Pinpoint the cell where the given text exists, returning its (x, y) midpoint coordinate. 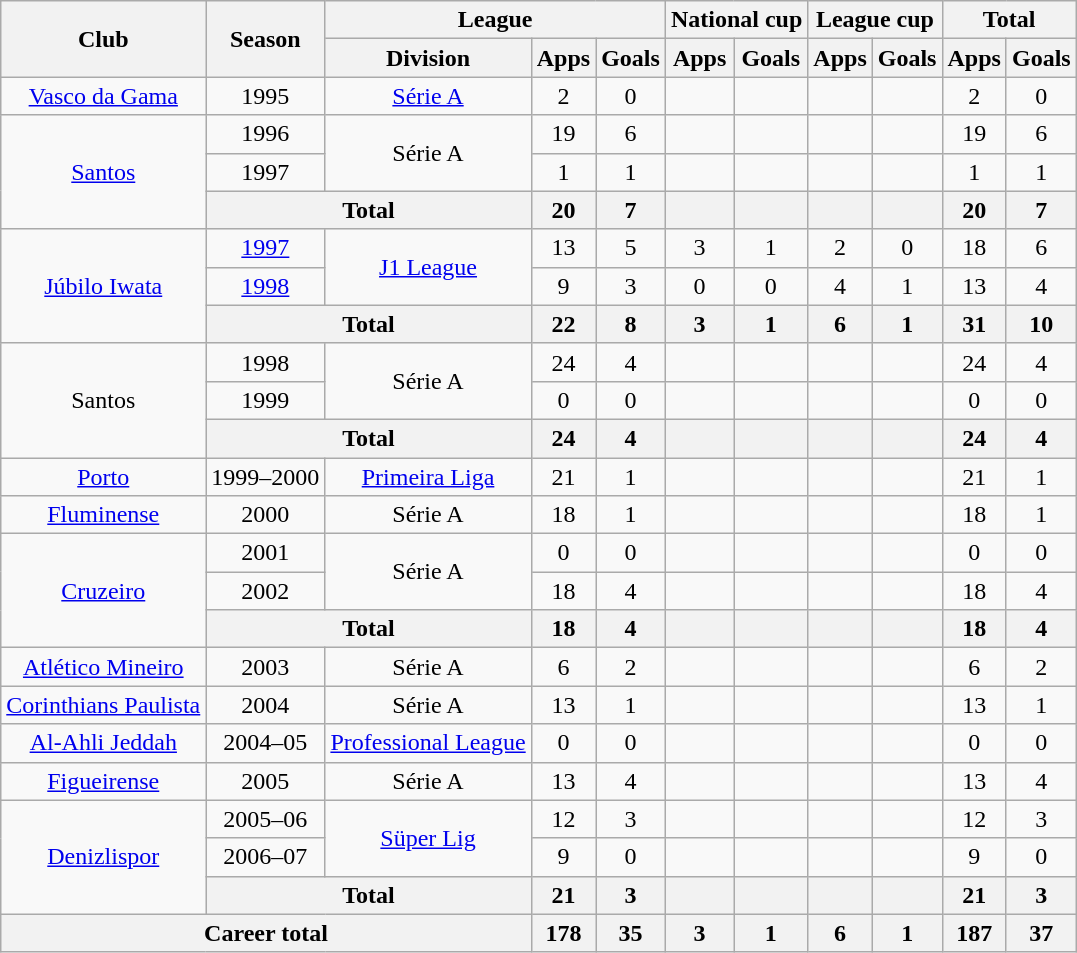
Süper Lig (428, 838)
Júbilo Iwata (104, 286)
League cup (875, 20)
Denizlispor (104, 857)
31 (974, 324)
37 (1041, 933)
National cup (736, 20)
Al-Ahli Jeddah (104, 743)
Club (104, 39)
2001 (266, 553)
J1 League (428, 267)
Cruzeiro (104, 591)
Fluminense (104, 515)
2005–06 (266, 819)
2006–07 (266, 857)
Primeira Liga (428, 477)
League (496, 20)
Season (266, 39)
1999 (266, 400)
Figueirense (104, 781)
2004–05 (266, 743)
2005 (266, 781)
2004 (266, 705)
2002 (266, 591)
1999–2000 (266, 477)
187 (974, 933)
1995 (266, 96)
Career total (266, 933)
Division (428, 58)
2000 (266, 515)
1996 (266, 134)
Porto (104, 477)
Vasco da Gama (104, 96)
178 (563, 933)
Professional League (428, 743)
Atlético Mineiro (104, 667)
2003 (266, 667)
35 (631, 933)
Corinthians Paulista (104, 705)
8 (631, 324)
22 (563, 324)
5 (631, 248)
10 (1041, 324)
